Search for the cell housing the specified text and yield its [X, Y] center coordinate. 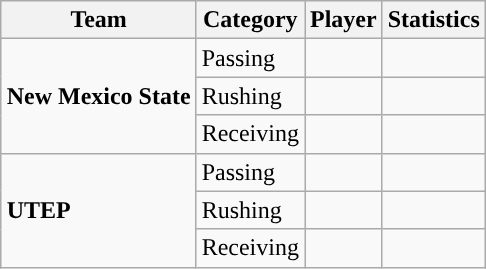
UTEP [98, 210]
Statistics [434, 20]
New Mexico State [98, 96]
Category [250, 20]
Team [98, 20]
Player [343, 20]
